Provide the [X, Y] coordinate of the cell's center where the given text is located.  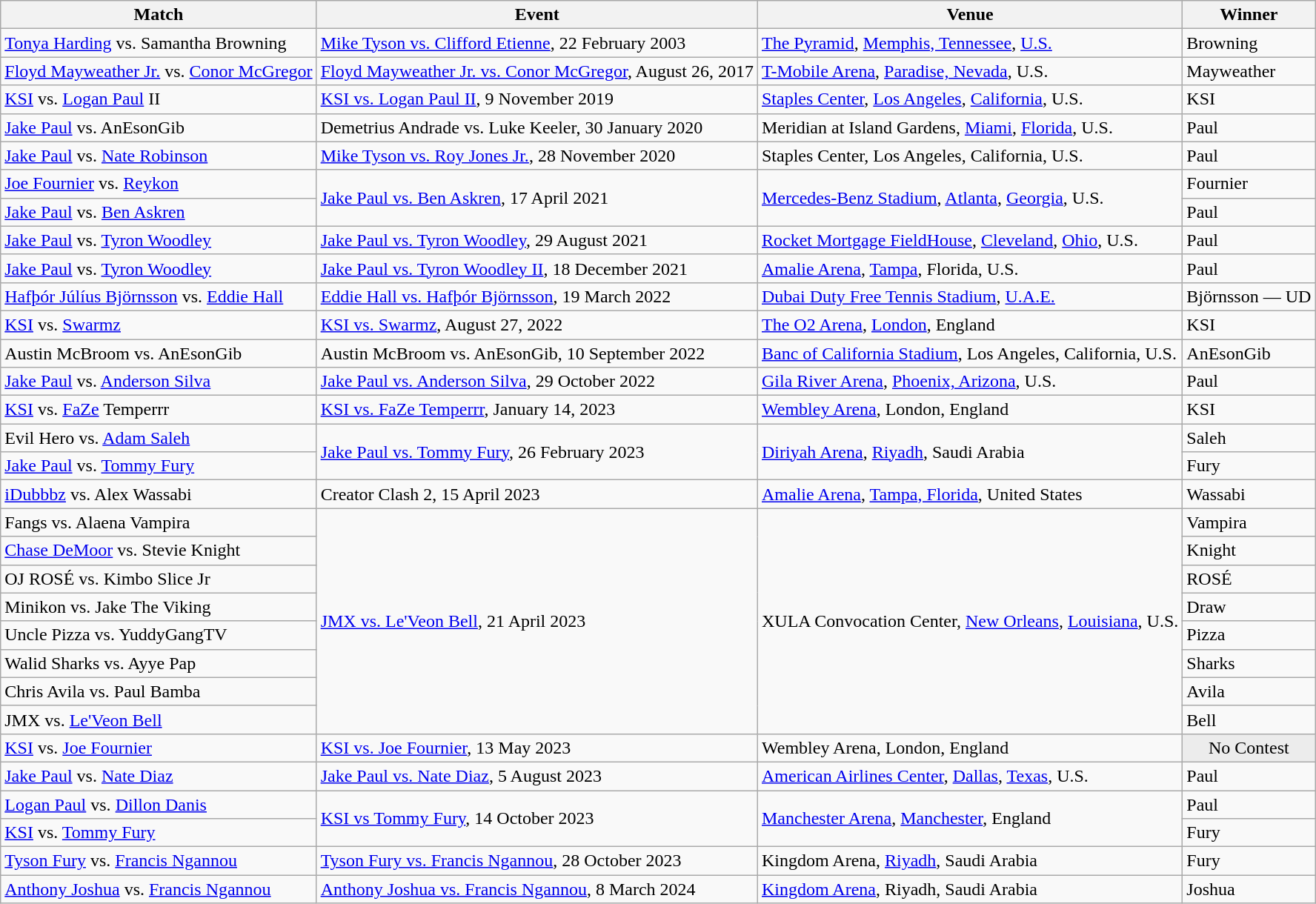
JMX vs. Le'Veon Bell, 21 April 2023 [536, 621]
Eddie Hall vs. Hafþór Björnsson, 19 March 2022 [536, 296]
Austin McBroom vs. AnEsonGib [159, 353]
Mike Tyson vs. Clifford Etienne, 22 February 2003 [536, 43]
KSI vs. Logan Paul II [159, 99]
Mike Tyson vs. Roy Jones Jr., 28 November 2020 [536, 156]
Demetrius Andrade vs. Luke Keeler, 30 January 2020 [536, 127]
Fangs vs. Alaena Vampira [159, 522]
Jake Paul vs. Ben Askren, 17 April 2021 [536, 198]
Pizza [1249, 635]
Browning [1249, 43]
Tyson Fury vs. Francis Ngannou, 28 October 2023 [536, 861]
Diriyah Arena, Riyadh, Saudi Arabia [969, 452]
Jake Paul vs. Nate Diaz, 5 August 2023 [536, 776]
KSI vs. Tommy Fury [159, 833]
Anthony Joshua vs. Francis Ngannou [159, 889]
JMX vs. Le'Veon Bell [159, 719]
Mayweather [1249, 71]
No Contest [1249, 748]
Jake Paul vs. Nate Diaz [159, 776]
The O2 Arena, London, England [969, 325]
Amalie Arena, Tampa, Florida, United States [969, 494]
Manchester Arena, Manchester, England [969, 818]
Amalie Arena, Tampa, Florida, U.S. [969, 268]
Joe Fournier vs. Reykon [159, 184]
Jake Paul vs. Anderson Silva, 29 October 2022 [536, 382]
Jake Paul vs. Anderson Silva [159, 382]
Jake Paul vs. AnEsonGib [159, 127]
Chris Avila vs. Paul Bamba [159, 691]
KSI vs. FaZe Temperrr, January 14, 2023 [536, 410]
Evil Hero vs. Adam Saleh [159, 438]
Anthony Joshua vs. Francis Ngannou, 8 March 2024 [536, 889]
Bell [1249, 719]
KSI vs. FaZe Temperrr [159, 410]
Vampira [1249, 522]
Avila [1249, 691]
Jake Paul vs. Tommy Fury [159, 466]
Walid Sharks vs. Ayye Pap [159, 663]
Event [536, 15]
Jake Paul vs. Ben Askren [159, 212]
Chase DeMoor vs. Stevie Knight [159, 551]
KSI vs. Logan Paul II, 9 November 2019 [536, 99]
Saleh [1249, 438]
Jake Paul vs. Tommy Fury, 26 February 2023 [536, 452]
Mercedes-Benz Stadium, Atlanta, Georgia, U.S. [969, 198]
Hafþór Júlíus Björnsson vs. Eddie Hall [159, 296]
Uncle Pizza vs. YuddyGangTV [159, 635]
Creator Clash 2, 15 April 2023 [536, 494]
Meridian at Island Gardens, Miami, Florida, U.S. [969, 127]
Jake Paul vs. Tyron Woodley II, 18 December 2021 [536, 268]
Floyd Mayweather Jr. vs. Conor McGregor [159, 71]
Jake Paul vs. Tyron Woodley, 29 August 2021 [536, 240]
Dubai Duty Free Tennis Stadium, U.A.E. [969, 296]
Match [159, 15]
KSI vs. Joe Fournier, 13 May 2023 [536, 748]
Winner [1249, 15]
Tonya Harding vs. Samantha Browning [159, 43]
Gila River Arena, Phoenix, Arizona, U.S. [969, 382]
ROSÉ [1249, 579]
iDubbbz vs. Alex Wassabi [159, 494]
XULA Convocation Center, New Orleans, Louisiana, U.S. [969, 621]
Minikon vs. Jake The Viking [159, 607]
The Pyramid, Memphis, Tennessee, U.S. [969, 43]
AnEsonGib [1249, 353]
Jake Paul vs. Nate Robinson [159, 156]
Tyson Fury vs. Francis Ngannou [159, 861]
KSI vs. Swarmz, August 27, 2022 [536, 325]
Rocket Mortgage FieldHouse, Cleveland, Ohio, U.S. [969, 240]
Wassabi [1249, 494]
T-Mobile Arena, Paradise, Nevada, U.S. [969, 71]
Draw [1249, 607]
Joshua [1249, 889]
Sharks [1249, 663]
KSI vs. Swarmz [159, 325]
Banc of California Stadium, Los Angeles, California, U.S. [969, 353]
Logan Paul vs. Dillon Danis [159, 804]
Fournier [1249, 184]
Björnsson — UD [1249, 296]
KSI vs Tommy Fury, 14 October 2023 [536, 818]
Floyd Mayweather Jr. vs. Conor McGregor, August 26, 2017 [536, 71]
Venue [969, 15]
Knight [1249, 551]
OJ ROSÉ vs. Kimbo Slice Jr [159, 579]
Austin McBroom vs. AnEsonGib, 10 September 2022 [536, 353]
KSI vs. Joe Fournier [159, 748]
American Airlines Center, Dallas, Texas, U.S. [969, 776]
